Capture the cell that displays the provided text and extract its [X, Y] central coordinate. 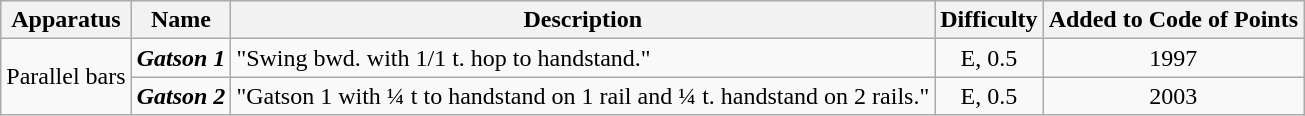
Difficulty [989, 20]
"Gatson 1 with ¼ t to handstand on 1 rail and ¼ t. handstand on 2 rails." [583, 96]
Apparatus [66, 20]
Added to Code of Points [1173, 20]
"Swing bwd. with 1/1 t. hop to handstand." [583, 58]
Gatson 1 [181, 58]
Description [583, 20]
2003 [1173, 96]
Name [181, 20]
1997 [1173, 58]
Parallel bars [66, 77]
Gatson 2 [181, 96]
